For the text-containing cell, return its midpoint in [x, y] coordinate format. 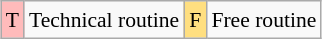
Free routine [264, 20]
Technical routine [104, 20]
T [12, 20]
F [195, 20]
